Pinpoint the cell where the given text exists, returning its [X, Y] midpoint coordinate. 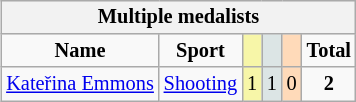
Total [329, 51]
Sport [200, 51]
Kateřina Emmons [80, 84]
0 [292, 84]
Name [80, 51]
2 [329, 84]
Multiple medalists [178, 17]
Shooting [200, 84]
